From the cell containing the given text, extract its center point as (X, Y) coordinate. 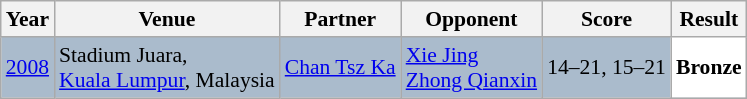
2008 (28, 68)
Score (606, 19)
Year (28, 19)
Stadium Juara,Kuala Lumpur, Malaysia (167, 68)
Venue (167, 19)
14–21, 15–21 (606, 68)
Result (709, 19)
Opponent (472, 19)
Partner (340, 19)
Bronze (709, 68)
Chan Tsz Ka (340, 68)
Xie Jing Zhong Qianxin (472, 68)
